Scan for the cell matching the given text and deliver its (X, Y) coordinate at center. 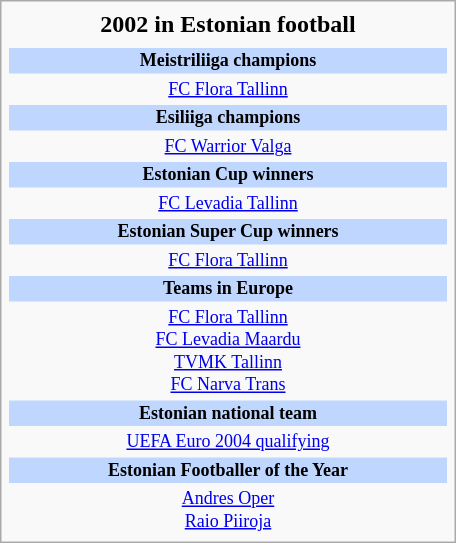
Estonian Footballer of the Year (228, 471)
UEFA Euro 2004 qualifying (228, 442)
FC Warrior Valga (228, 147)
Meistriliiga champions (228, 61)
Estonian national team (228, 414)
Teams in Europe (228, 289)
Estonian Cup winners (228, 175)
Andres Oper Raio Piiroja (228, 510)
2002 in Estonian football (228, 24)
Estonian Super Cup winners (228, 232)
FC Flora Tallinn FC Levadia MaarduTVMK TallinnFC Narva Trans (228, 352)
FC Levadia Tallinn (228, 204)
Esiliiga champions (228, 118)
